From the cell containing the given text, extract its center point as (x, y) coordinate. 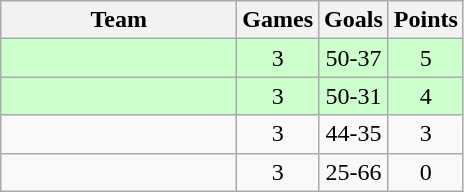
50-31 (354, 96)
25-66 (354, 172)
50-37 (354, 58)
4 (426, 96)
Goals (354, 20)
0 (426, 172)
Points (426, 20)
Games (278, 20)
5 (426, 58)
44-35 (354, 134)
Team (119, 20)
